Output the (X, Y) coordinate of the center of the cell containing the given text.  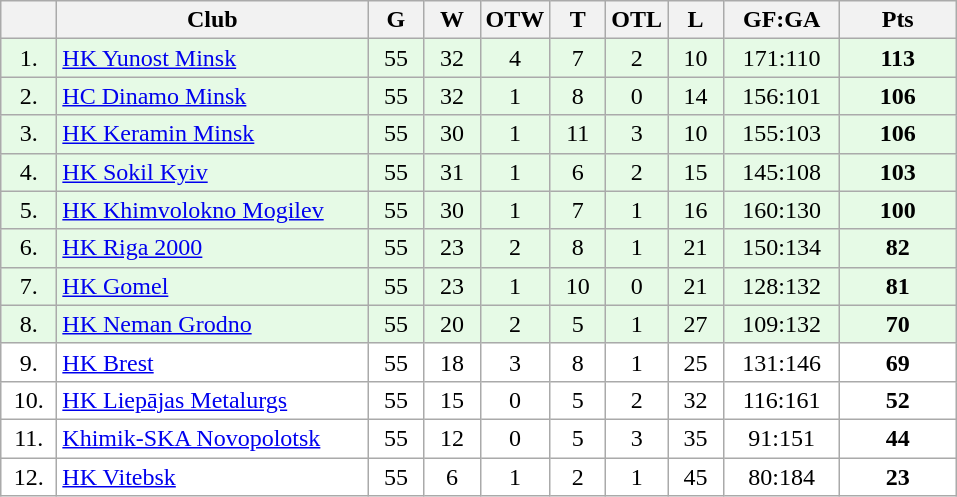
9. (29, 362)
14 (696, 96)
82 (898, 248)
116:161 (782, 400)
4 (515, 58)
171:110 (782, 58)
8. (29, 324)
1. (29, 58)
T (578, 20)
HC Dinamo Minsk (212, 96)
160:130 (782, 210)
155:103 (782, 134)
HK Khimvolokno Mogilev (212, 210)
16 (696, 210)
128:132 (782, 286)
Khimik-SKA Novopolotsk (212, 438)
6. (29, 248)
20 (452, 324)
80:184 (782, 477)
HK Riga 2000 (212, 248)
3. (29, 134)
HK Yunost Minsk (212, 58)
31 (452, 172)
5. (29, 210)
Club (212, 20)
69 (898, 362)
HK Gomel (212, 286)
25 (696, 362)
70 (898, 324)
44 (898, 438)
HK Neman Grodno (212, 324)
10. (29, 400)
GF:GA (782, 20)
27 (696, 324)
113 (898, 58)
156:101 (782, 96)
G (396, 20)
52 (898, 400)
100 (898, 210)
2. (29, 96)
HK Vitebsk (212, 477)
81 (898, 286)
12. (29, 477)
150:134 (782, 248)
103 (898, 172)
HK Brest (212, 362)
HK Keramin Minsk (212, 134)
L (696, 20)
OTL (637, 20)
109:132 (782, 324)
91:151 (782, 438)
131:146 (782, 362)
11 (578, 134)
W (452, 20)
11. (29, 438)
OTW (515, 20)
45 (696, 477)
HK Sokil Kyiv (212, 172)
145:108 (782, 172)
12 (452, 438)
HK Liepājas Metalurgs (212, 400)
7. (29, 286)
Pts (898, 20)
18 (452, 362)
4. (29, 172)
35 (696, 438)
